Identify which cell holds the provided text, then report its (x, y) central coordinate. 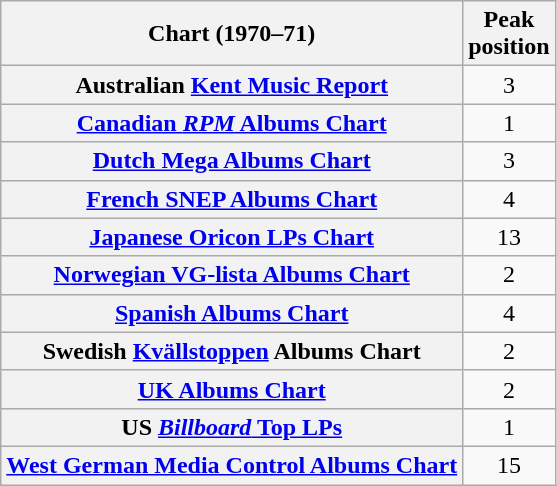
Chart (1970–71) (232, 34)
13 (509, 237)
UK Albums Chart (232, 389)
US Billboard Top LPs (232, 427)
Canadian RPM Albums Chart (232, 123)
Dutch Mega Albums Chart (232, 161)
French SNEP Albums Chart (232, 199)
West German Media Control Albums Chart (232, 465)
Japanese Oricon LPs Chart (232, 237)
Peakposition (509, 34)
Spanish Albums Chart (232, 313)
15 (509, 465)
Swedish Kvällstoppen Albums Chart (232, 351)
Australian Kent Music Report (232, 85)
Norwegian VG-lista Albums Chart (232, 275)
